Search for the cell housing the specified text and yield its (X, Y) center coordinate. 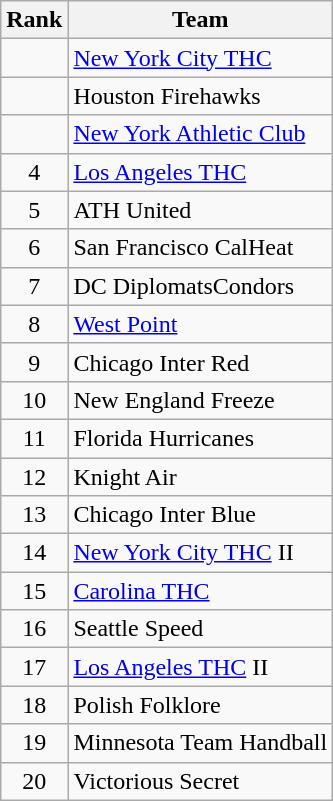
8 (34, 324)
Knight Air (200, 477)
Minnesota Team Handball (200, 743)
9 (34, 362)
10 (34, 400)
20 (34, 781)
Carolina THC (200, 591)
Rank (34, 20)
Los Angeles THC II (200, 667)
DC DiplomatsCondors (200, 286)
14 (34, 553)
12 (34, 477)
Polish Folklore (200, 705)
New York City THC II (200, 553)
New England Freeze (200, 400)
6 (34, 248)
Chicago Inter Red (200, 362)
Houston Firehawks (200, 96)
15 (34, 591)
New York City THC (200, 58)
17 (34, 667)
Chicago Inter Blue (200, 515)
4 (34, 172)
Seattle Speed (200, 629)
Victorious Secret (200, 781)
San Francisco CalHeat (200, 248)
11 (34, 438)
Florida Hurricanes (200, 438)
18 (34, 705)
16 (34, 629)
ATH United (200, 210)
5 (34, 210)
Team (200, 20)
New York Athletic Club (200, 134)
13 (34, 515)
West Point (200, 324)
7 (34, 286)
19 (34, 743)
Los Angeles THC (200, 172)
